Detect which cell encompasses the target text, then output its [x, y] center coordinate. 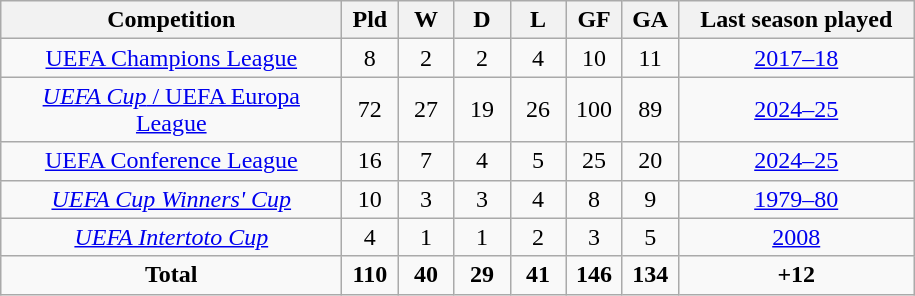
W [426, 20]
146 [594, 275]
UEFA Conference League [172, 161]
GA [650, 20]
1979–80 [796, 199]
2017–18 [796, 58]
GF [594, 20]
Total [172, 275]
2008 [796, 237]
7 [426, 161]
Competition [172, 20]
26 [538, 110]
UEFA Cup Winners' Cup [172, 199]
72 [370, 110]
20 [650, 161]
110 [370, 275]
25 [594, 161]
19 [482, 110]
UEFA Champions League [172, 58]
40 [426, 275]
D [482, 20]
89 [650, 110]
Pld [370, 20]
11 [650, 58]
Last season played [796, 20]
29 [482, 275]
UEFA Intertoto Cup [172, 237]
+12 [796, 275]
UEFA Cup / UEFA Europa League [172, 110]
16 [370, 161]
100 [594, 110]
L [538, 20]
27 [426, 110]
9 [650, 199]
41 [538, 275]
134 [650, 275]
